Extract the (X, Y) coordinate from the center of the cell holding the provided text.  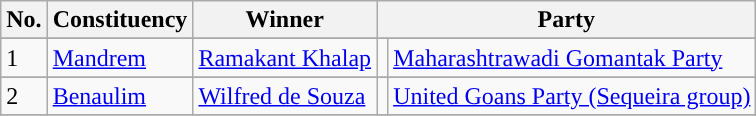
Mandrem (120, 58)
No. (24, 20)
Wilfred de Souza (285, 96)
Benaulim (120, 96)
United Goans Party (Sequeira group) (572, 96)
Party (566, 20)
1 (24, 58)
2 (24, 96)
Maharashtrawadi Gomantak Party (572, 58)
Ramakant Khalap (285, 58)
Winner (285, 20)
Constituency (120, 20)
